Identify which cell holds the provided text, then report its [X, Y] central coordinate. 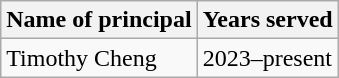
Name of principal [99, 20]
Years served [268, 20]
Timothy Cheng [99, 58]
2023–present [268, 58]
